Search for the cell housing the specified text and yield its [X, Y] center coordinate. 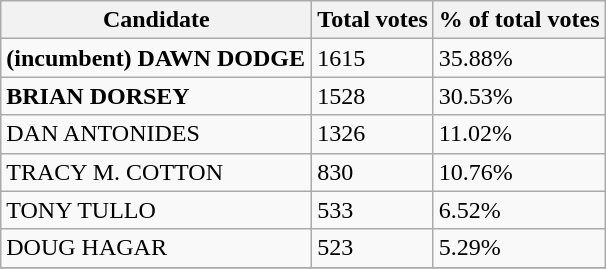
Total votes [373, 20]
DOUG HAGAR [156, 248]
% of total votes [519, 20]
10.76% [519, 172]
TONY TULLO [156, 210]
11.02% [519, 134]
DAN ANTONIDES [156, 134]
1326 [373, 134]
830 [373, 172]
(incumbent) DAWN DODGE [156, 58]
523 [373, 248]
BRIAN DORSEY [156, 96]
5.29% [519, 248]
TRACY M. COTTON [156, 172]
1528 [373, 96]
35.88% [519, 58]
6.52% [519, 210]
1615 [373, 58]
30.53% [519, 96]
Candidate [156, 20]
533 [373, 210]
